Locate the cell with the specified text and output its (x, y) center coordinate. 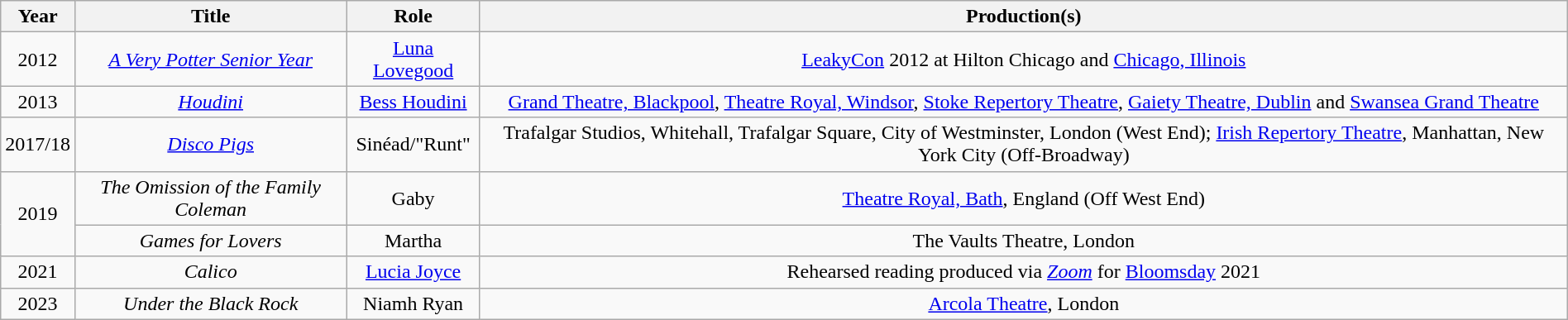
Rehearsed reading produced via Zoom for Bloomsday 2021 (1024, 272)
Disco Pigs (210, 144)
Luna Lovegood (414, 60)
Title (210, 17)
Sinéad/"Runt" (414, 144)
The Vaults Theatre, London (1024, 241)
Year (38, 17)
Martha (414, 241)
Lucia Joyce (414, 272)
Role (414, 17)
Games for Lovers (210, 241)
Grand Theatre, Blackpool, Theatre Royal, Windsor, Stoke Repertory Theatre, Gaiety Theatre, Dublin and Swansea Grand Theatre (1024, 102)
2023 (38, 303)
A Very Potter Senior Year (210, 60)
2012 (38, 60)
Niamh Ryan (414, 303)
Calico (210, 272)
2019 (38, 213)
Bess Houdini (414, 102)
Production(s) (1024, 17)
Under the Black Rock (210, 303)
Gaby (414, 198)
Theatre Royal, Bath, England (Off West End) (1024, 198)
2013 (38, 102)
Houdini (210, 102)
The Omission of the Family Coleman (210, 198)
LeakyCon 2012 at Hilton Chicago and Chicago, Illinois (1024, 60)
Arcola Theatre, London (1024, 303)
2017/18 (38, 144)
2021 (38, 272)
